Return [x, y] of the center of cell containing provided text 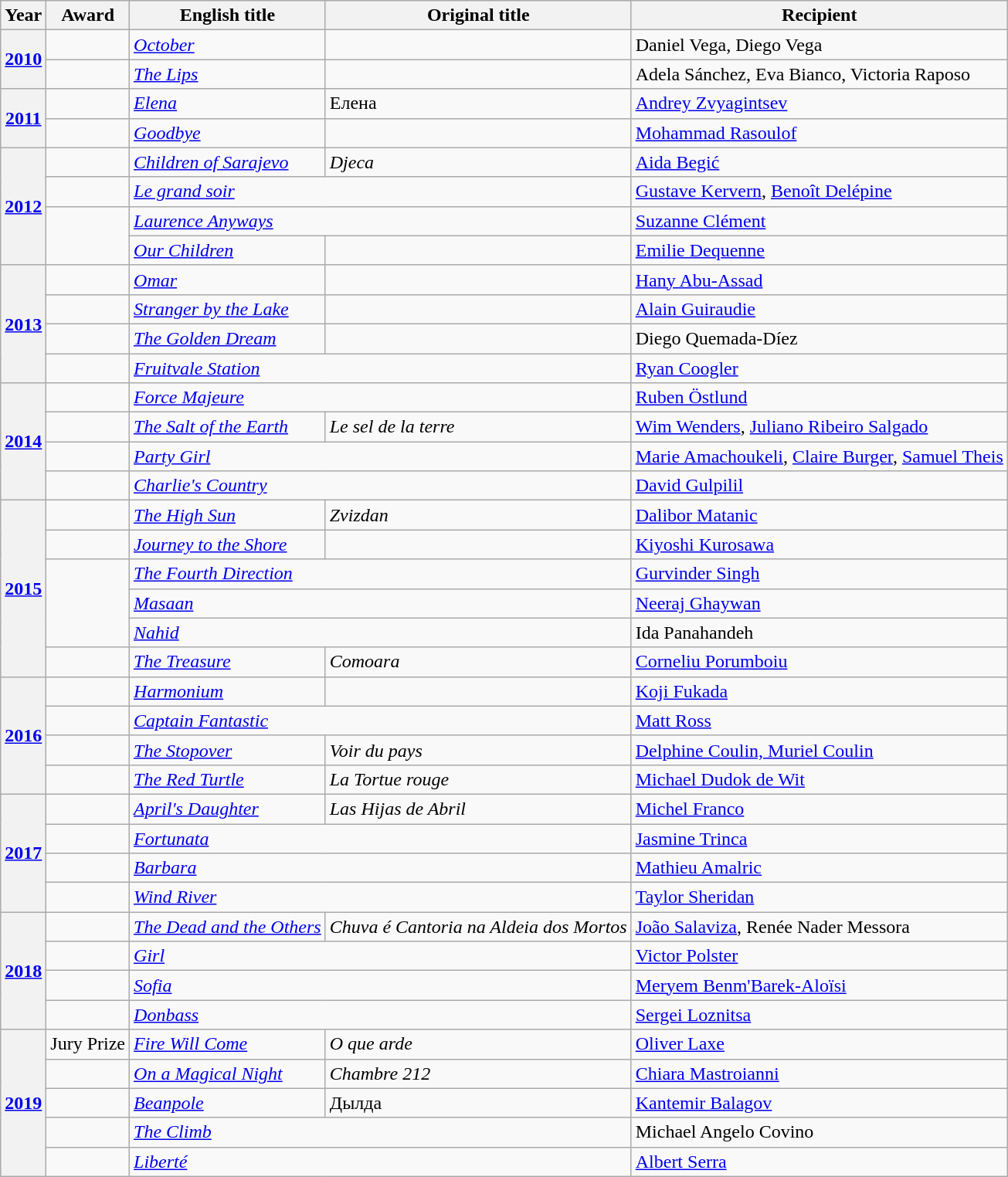
2010 [23, 59]
Our Children [228, 250]
Barbara [381, 868]
Children of Sarajevo [228, 162]
Nahid [381, 633]
Mathieu Amalric [819, 868]
Sofia [381, 985]
Wind River [381, 897]
Le grand soir [381, 192]
Michael Dudok de Wit [819, 779]
Journey to the Shore [228, 544]
Daniel Vega, Diego Vega [819, 45]
Award [88, 15]
2011 [23, 118]
Ruben Östlund [819, 398]
Corneliu Porumboiu [819, 662]
2018 [23, 971]
2013 [23, 324]
Original title [478, 15]
October [228, 45]
Emilie Dequenne [819, 250]
David Gulpilil [819, 486]
Adela Sánchez, Eva Bianco, Victoria Raposo [819, 74]
Andrey Zvyagintsev [819, 103]
Djeca [478, 162]
Charlie's Country [381, 486]
Meryem Benm'Barek-Aloïsi [819, 985]
Sergei Loznitsa [819, 1015]
Captain Fantastic [381, 721]
Michel Franco [819, 809]
2015 [23, 588]
Gustave Kervern, Benoît Delépine [819, 192]
Wim Wenders, Juliano Ribeiro Salgado [819, 427]
Donbass [381, 1015]
Hany Abu-Assad [819, 280]
The High Sun [228, 515]
2019 [23, 1103]
Matt Ross [819, 721]
The Lips [228, 74]
Laurence Anyways [381, 221]
Neeraj Ghaywan [819, 603]
Jury Prize [88, 1044]
Kantemir Balagov [819, 1103]
Force Majeure [381, 398]
Chambre 212 [478, 1074]
Victor Polster [819, 956]
The Stopover [228, 750]
2017 [23, 853]
Ida Panahandeh [819, 633]
Дылда [478, 1103]
Beanpole [228, 1103]
Elena [228, 103]
Taylor Sheridan [819, 897]
La Tortue rouge [478, 779]
Gurvinder Singh [819, 574]
Girl [381, 956]
The Salt of the Earth [228, 427]
The Fourth Direction [381, 574]
Kiyoshi Kurosawa [819, 544]
Fortunata [381, 838]
Year [23, 15]
O que arde [478, 1044]
Mohammad Rasoulof [819, 133]
The Red Turtle [228, 779]
Chuva é Cantoria na Aldeia dos Mortos [478, 927]
Koji Fukada [819, 691]
Dalibor Matanic [819, 515]
Stranger by the Lake [228, 309]
The Treasure [228, 662]
The Dead and the Others [228, 927]
Omar [228, 280]
Recipient [819, 15]
Party Girl [381, 456]
2014 [23, 442]
Masaan [381, 603]
Liberté [381, 1162]
Jasmine Trinca [819, 838]
Harmonium [228, 691]
Diego Quemada-Díez [819, 338]
Marie Amachoukeli, Claire Burger, Samuel Theis [819, 456]
João Salaviza, Renée Nader Messora [819, 927]
Albert Serra [819, 1162]
Alain Guiraudie [819, 309]
2012 [23, 206]
Ryan Coogler [819, 368]
Le sel de la terre [478, 427]
Las Hijas de Abril [478, 809]
English title [228, 15]
Елена [478, 103]
Michael Angelo Covino [819, 1132]
2016 [23, 735]
Aida Begić [819, 162]
Comoara [478, 662]
Goodbye [228, 133]
Voir du pays [478, 750]
April's Daughter [228, 809]
Suzanne Clément [819, 221]
Fire Will Come [228, 1044]
The Golden Dream [228, 338]
Chiara Mastroianni [819, 1074]
Zvizdan [478, 515]
Oliver Laxe [819, 1044]
The Climb [381, 1132]
On a Magical Night [228, 1074]
Fruitvale Station [381, 368]
Delphine Coulin, Muriel Coulin [819, 750]
